Determine the [x, y] coordinate at the center of the cell enclosing the given text.  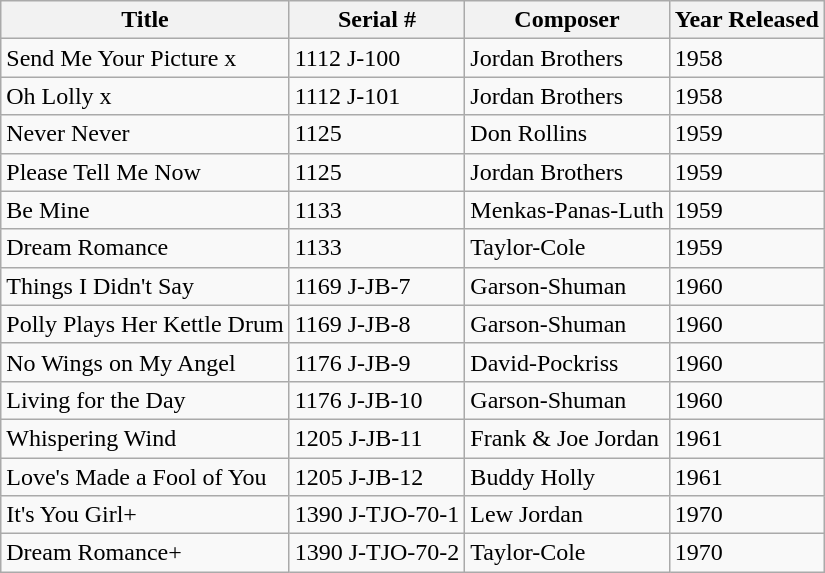
Serial # [377, 20]
Be Mine [145, 210]
Oh Lolly x [145, 96]
No Wings on My Angel [145, 362]
1169 J-JB-7 [377, 286]
Menkas-Panas-Luth [567, 210]
Buddy Holly [567, 477]
Frank & Joe Jordan [567, 438]
1390 J-TJO-70-2 [377, 553]
Dream Romance [145, 248]
Things I Didn't Say [145, 286]
Whispering Wind [145, 438]
Polly Plays Her Kettle Drum [145, 324]
1205 J-JB-11 [377, 438]
Composer [567, 20]
1205 J-JB-12 [377, 477]
Love's Made a Fool of You [145, 477]
David-Pockriss [567, 362]
Dream Romance+ [145, 553]
1112 J-100 [377, 58]
Never Never [145, 134]
1176 J-JB-10 [377, 400]
1169 J-JB-8 [377, 324]
1390 J-TJO-70-1 [377, 515]
It's You Girl+ [145, 515]
1112 J-101 [377, 96]
Title [145, 20]
Lew Jordan [567, 515]
Year Released [746, 20]
Don Rollins [567, 134]
Living for the Day [145, 400]
1176 J-JB-9 [377, 362]
Please Tell Me Now [145, 172]
Send Me Your Picture x [145, 58]
